Output the [x, y] coordinate of the center of the cell containing the given text.  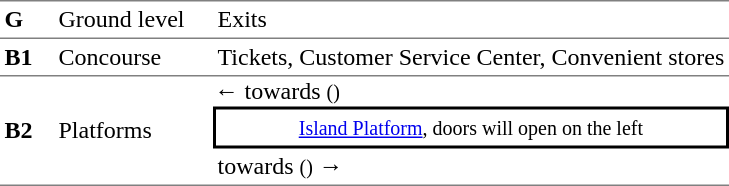
towards () → [471, 167]
Island Platform, doors will open on the left [471, 127]
Tickets, Customer Service Center, Convenient stores [471, 58]
G [27, 20]
Ground level [134, 20]
← towards () [471, 91]
Platforms [134, 131]
Concourse [134, 58]
B2 [27, 131]
B1 [27, 58]
Exits [471, 20]
